Locate the cell with the specified text and output its (X, Y) center coordinate. 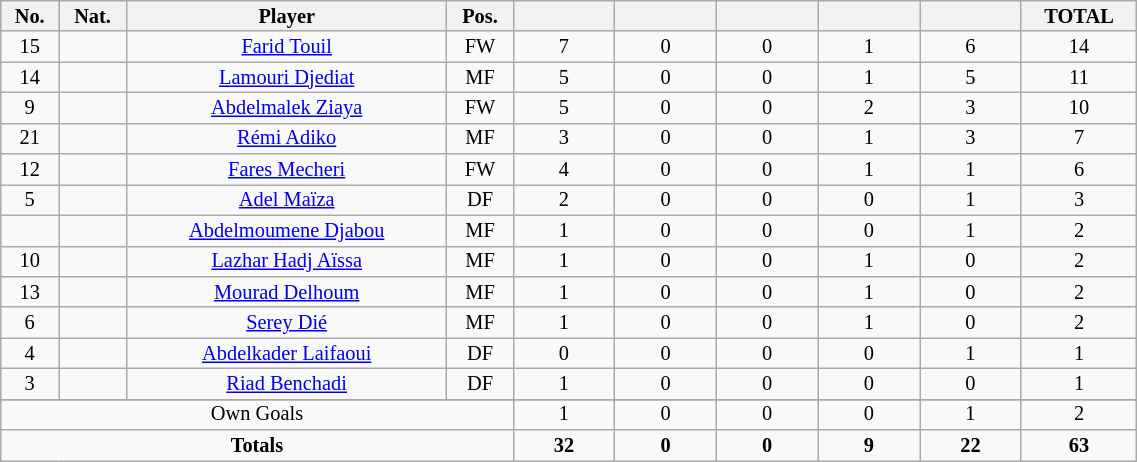
32 (564, 446)
22 (971, 446)
Player (286, 16)
Lamouri Djediat (286, 78)
Own Goals (257, 414)
Serey Dié (286, 322)
Abdelmoumene Djabou (286, 230)
Abdelkader Laifaoui (286, 354)
Lazhar Hadj Aïssa (286, 262)
63 (1079, 446)
No. (30, 16)
Fares Mecheri (286, 170)
Abdelmalek Ziaya (286, 108)
Riad Benchadi (286, 384)
11 (1079, 78)
21 (30, 138)
Farid Touil (286, 46)
Nat. (93, 16)
Rémi Adiko (286, 138)
12 (30, 170)
Totals (257, 446)
TOTAL (1079, 16)
Pos. (480, 16)
Mourad Delhoum (286, 292)
13 (30, 292)
15 (30, 46)
Adel Maïza (286, 200)
